Find where the given text appears and provide that cell's center as [x, y] coordinate. 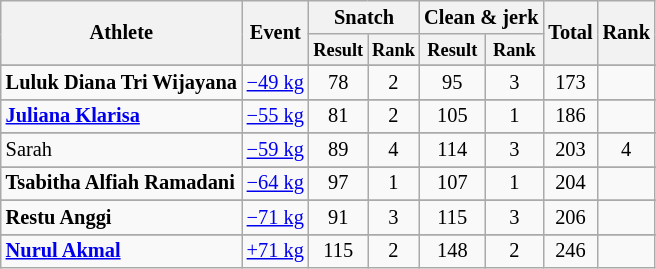
148 [452, 251]
204 [570, 183]
Sarah [122, 150]
−59 kg [276, 150]
Juliana Klarisa [122, 116]
−64 kg [276, 183]
Clean & jerk [481, 17]
Luluk Diana Tri Wijayana [122, 82]
105 [452, 116]
−49 kg [276, 82]
114 [452, 150]
+71 kg [276, 251]
203 [570, 150]
246 [570, 251]
89 [338, 150]
Snatch [364, 17]
107 [452, 183]
186 [570, 116]
97 [338, 183]
−55 kg [276, 116]
78 [338, 82]
91 [338, 217]
95 [452, 82]
Event [276, 32]
81 [338, 116]
Tsabitha Alfiah Ramadani [122, 183]
Total [570, 32]
Athlete [122, 32]
206 [570, 217]
Restu Anggi [122, 217]
173 [570, 82]
Nurul Akmal [122, 251]
−71 kg [276, 217]
